From the cell containing the given text, extract its center point as [X, Y] coordinate. 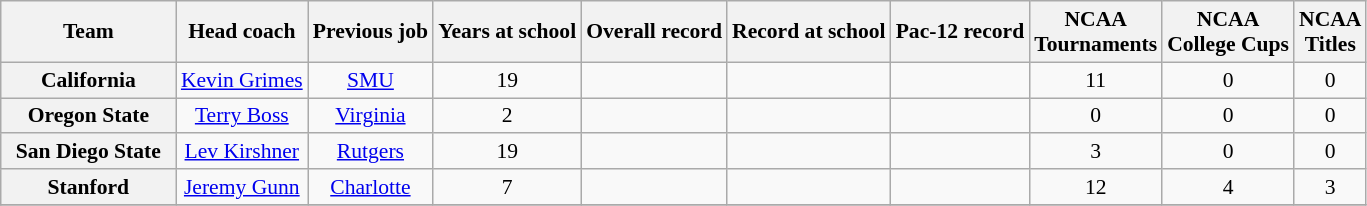
Lev Kirshner [242, 152]
NCAACollege Cups [1228, 32]
Overall record [654, 32]
Jeremy Gunn [242, 187]
2 [507, 116]
NCAATournaments [1096, 32]
Pac-12 record [960, 32]
Previous job [370, 32]
Record at school [809, 32]
Terry Boss [242, 116]
Kevin Grimes [242, 80]
11 [1096, 80]
Team [88, 32]
Head coach [242, 32]
Rutgers [370, 152]
Stanford [88, 187]
Charlotte [370, 187]
Years at school [507, 32]
California [88, 80]
4 [1228, 187]
Virginia [370, 116]
Oregon State [88, 116]
SMU [370, 80]
NCAATitles [1330, 32]
12 [1096, 187]
San Diego State [88, 152]
7 [507, 187]
